From the cell containing the given text, extract its center point as (x, y) coordinate. 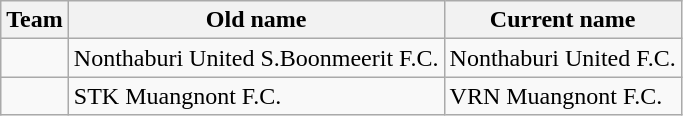
Old name (256, 20)
Team (35, 20)
Nonthaburi United F.C. (562, 58)
VRN Muangnont F.C. (562, 96)
Current name (562, 20)
Nonthaburi United S.Boonmeerit F.C. (256, 58)
STK Muangnont F.C. (256, 96)
